Pinpoint the cell where the given text exists, returning its (x, y) midpoint coordinate. 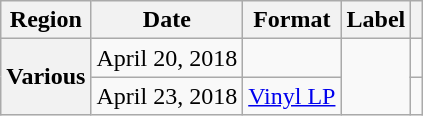
Format (292, 20)
Label (376, 20)
April 23, 2018 (167, 96)
Vinyl LP (292, 96)
Various (46, 77)
Region (46, 20)
April 20, 2018 (167, 58)
Date (167, 20)
